Provide the (x, y) coordinate of the cell's center where the given text is located.  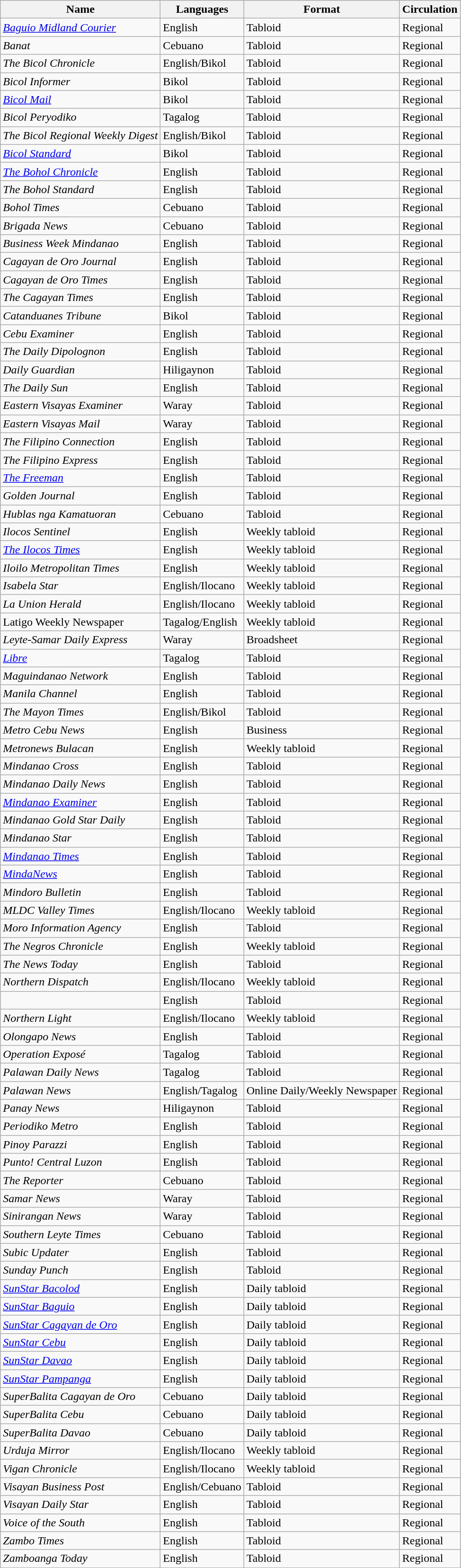
Bohol Times (80, 207)
Northern Dispatch (80, 982)
MLDC Valley Times (80, 910)
The Bohol Standard (80, 189)
Olongapo News (80, 1036)
Latigo Weekly Newspaper (80, 622)
Bicol Mail (80, 99)
Banat (80, 45)
Catanduanes Tribune (80, 316)
Eastern Visayas Examiner (80, 406)
Punto! Central Luzon (80, 1162)
Subic Updater (80, 1252)
Eastern Visayas Mail (80, 424)
Palawan Daily News (80, 1072)
Operation Exposé (80, 1054)
The Freeman (80, 478)
Zambo Times (80, 1541)
Mindanao Daily News (80, 784)
SuperBalita Davao (80, 1433)
Baguio Midland Courier (80, 27)
Mindoro Bulletin (80, 892)
SunStar Baguio (80, 1306)
Business Week Mindanao (80, 244)
Mindanao Cross (80, 766)
Sinirangan News (80, 1216)
Daily Guardian (80, 370)
Bicol Informer (80, 81)
Visayan Daily Star (80, 1505)
Bicol Standard (80, 153)
The Ilocos Times (80, 550)
Libre (80, 658)
Palawan News (80, 1090)
Format (322, 9)
Metro Cebu News (80, 730)
Cagayan de Oro Journal (80, 262)
The Bohol Chronicle (80, 171)
Manila Channel (80, 694)
The News Today (80, 964)
The Filipino Express (80, 460)
Mindanao Times (80, 856)
Golden Journal (80, 496)
Cebu Examiner (80, 334)
Mindanao Gold Star Daily (80, 820)
Broadsheet (322, 640)
SunStar Davao (80, 1360)
Leyte-Samar Daily Express (80, 640)
Circulation (430, 9)
Metronews Bulacan (80, 748)
SuperBalita Cebu (80, 1415)
The Bicol Regional Weekly Digest (80, 135)
SunStar Pampanga (80, 1379)
Sunday Punch (80, 1270)
Maguindanao Network (80, 676)
English/Tagalog (202, 1090)
Urduja Mirror (80, 1451)
Voice of the South (80, 1523)
English/Cebuano (202, 1487)
The Mayon Times (80, 712)
Visayan Business Post (80, 1487)
La Union Herald (80, 604)
Zamboanga Today (80, 1559)
Northern Light (80, 1018)
The Bicol Chronicle (80, 63)
Iloilo Metropolitan Times (80, 568)
Samar News (80, 1198)
Cagayan de Oro Times (80, 280)
SunStar Cagayan de Oro (80, 1324)
Mindanao Star (80, 838)
SunStar Cebu (80, 1342)
The Daily Sun (80, 388)
Isabela Star (80, 586)
The Daily Dipolognon (80, 352)
The Negros Chronicle (80, 946)
Ilocos Sentinel (80, 532)
Mindanao Examiner (80, 802)
Business (322, 730)
Pinoy Parazzi (80, 1144)
Southern Leyte Times (80, 1234)
SuperBalita Cagayan de Oro (80, 1397)
Online Daily/Weekly Newspaper (322, 1090)
Panay News (80, 1108)
Brigada News (80, 226)
Name (80, 9)
Languages (202, 9)
The Cagayan Times (80, 298)
The Reporter (80, 1180)
Vigan Chronicle (80, 1469)
Bicol Peryodiko (80, 117)
Tagalog/English (202, 622)
Periodiko Metro (80, 1126)
SunStar Bacolod (80, 1288)
Hublas nga Kamatuoran (80, 514)
The Filipino Connection (80, 442)
Moro Information Agency (80, 928)
MindaNews (80, 874)
